Return (x, y) of the center of cell containing provided text 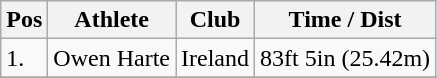
83ft 5in (25.42m) (346, 58)
Ireland (216, 58)
Pos (24, 20)
Athlete (112, 20)
Club (216, 20)
1. (24, 58)
Time / Dist (346, 20)
Owen Harte (112, 58)
